Determine the [x, y] coordinate at the center of the cell enclosing the given text.  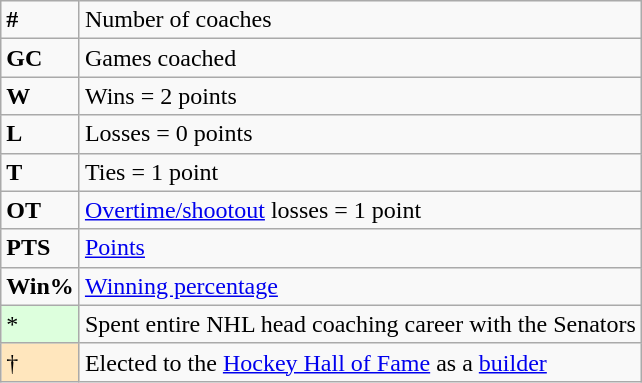
Win% [40, 286]
PTS [40, 248]
GC [40, 58]
Overtime/shootout losses = 1 point [360, 210]
Number of coaches [360, 20]
Points [360, 248]
# [40, 20]
* [40, 324]
Wins = 2 points [360, 96]
T [40, 172]
OT [40, 210]
Ties = 1 point [360, 172]
† [40, 362]
Games coached [360, 58]
Elected to the Hockey Hall of Fame as a builder [360, 362]
L [40, 134]
Spent entire NHL head coaching career with the Senators [360, 324]
W [40, 96]
Winning percentage [360, 286]
Losses = 0 points [360, 134]
